Identify which cell holds the provided text, then report its (X, Y) central coordinate. 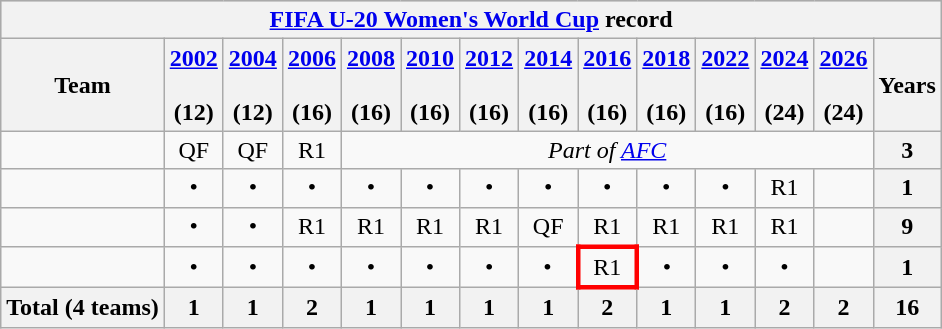
16 (907, 308)
2026(24) (844, 85)
Total (4 teams) (83, 308)
9 (907, 227)
Years (907, 85)
3 (907, 150)
2014(16) (548, 85)
FIFA U-20 Women's World Cup record (472, 20)
2006(16) (312, 85)
2022(16) (726, 85)
2012(16) (490, 85)
2008(16) (370, 85)
2024(24) (784, 85)
2018(16) (666, 85)
2004(12) (252, 85)
2010(16) (430, 85)
2016(16) (608, 85)
2002(12) (194, 85)
Part of AFC (607, 150)
Team (83, 85)
